Detect which cell encompasses the target text, then output its [x, y] center coordinate. 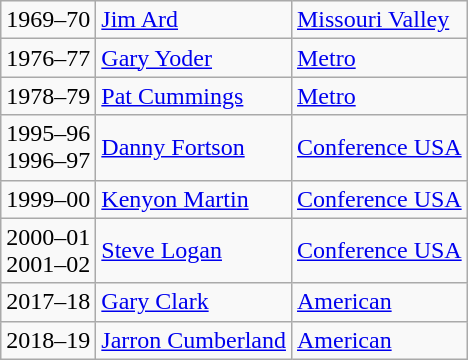
2018–19 [48, 340]
Steve Logan [194, 250]
1999–00 [48, 199]
Jim Ard [194, 20]
2017–18 [48, 302]
Pat Cummings [194, 96]
Missouri Valley [379, 20]
Kenyon Martin [194, 199]
2000–01 2001–02 [48, 250]
1978–79 [48, 96]
Gary Yoder [194, 58]
Danny Fortson [194, 148]
1969–70 [48, 20]
1995–96 1996–97 [48, 148]
Jarron Cumberland [194, 340]
1976–77 [48, 58]
Gary Clark [194, 302]
